Identify which cell holds the provided text, then report its [x, y] central coordinate. 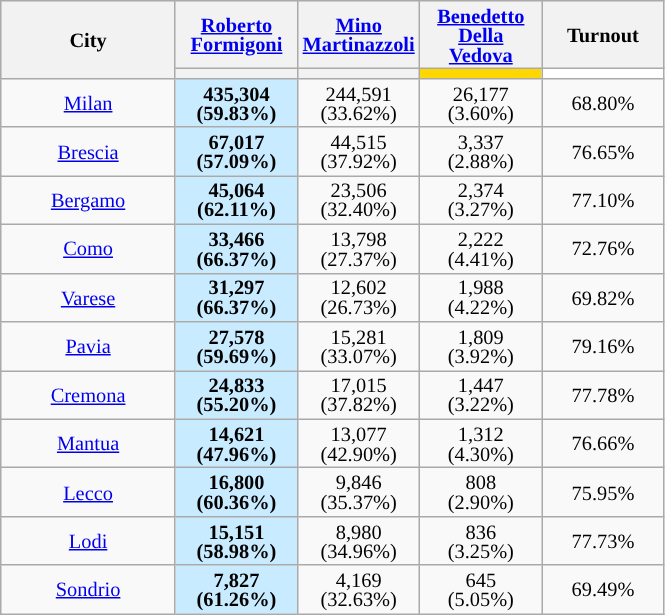
Mino Martinazzoli [359, 34]
72.76% [603, 248]
1,988 (4.22%) [481, 298]
13,798 (27.37%) [359, 248]
16,800 (60.36%) [236, 492]
Como [88, 248]
Benedetto Della Vedova [481, 34]
23,506 (32.40%) [359, 200]
2,222 (4.41%) [481, 248]
Brescia [88, 152]
24,833 (55.20%) [236, 394]
15,151 (58.98%) [236, 540]
69.49% [603, 590]
1,809 (3.92%) [481, 346]
9,846 (35.37%) [359, 492]
31,297 (66.37%) [236, 298]
Lecco [88, 492]
2,374 (3.27%) [481, 200]
1,447 (3.22%) [481, 394]
76.65% [603, 152]
836 (3.25%) [481, 540]
68.80% [603, 102]
77.78% [603, 394]
435,304 (59.83%) [236, 102]
13,077 (42.90%) [359, 444]
8,980 (34.96%) [359, 540]
4,169 (32.63%) [359, 590]
14,621 (47.96%) [236, 444]
645 (5.05%) [481, 590]
27,578 (59.69%) [236, 346]
7,827(61.26%) [236, 590]
Turnout [603, 34]
45,064 (62.11%) [236, 200]
26,177 (3.60%) [481, 102]
77.10% [603, 200]
Lodi [88, 540]
Pavia [88, 346]
Cremona [88, 394]
Roberto Formigoni [236, 34]
244,591 (33.62%) [359, 102]
17,015 (37.82%) [359, 394]
76.66% [603, 444]
Mantua [88, 444]
808 (2.90%) [481, 492]
33,466 (66.37%) [236, 248]
77.73% [603, 540]
Milan [88, 102]
69.82% [603, 298]
Varese [88, 298]
44,515 (37.92%) [359, 152]
Sondrio [88, 590]
Bergamo [88, 200]
67,017 (57.09%) [236, 152]
12,602 (26.73%) [359, 298]
75.95% [603, 492]
1,312 (4.30%) [481, 444]
3,337 (2.88%) [481, 152]
79.16% [603, 346]
City [88, 39]
15,281 (33.07%) [359, 346]
